Detect which cell encompasses the target text, then output its (X, Y) center coordinate. 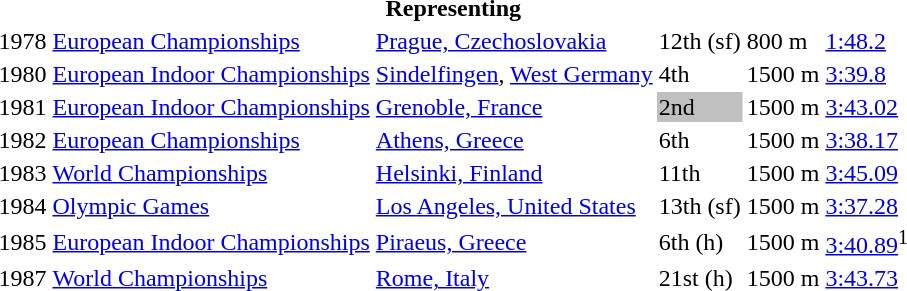
Los Angeles, United States (514, 206)
Olympic Games (211, 206)
4th (700, 74)
2nd (700, 107)
12th (sf) (700, 41)
Piraeus, Greece (514, 242)
6th (700, 140)
13th (sf) (700, 206)
Sindelfingen, West Germany (514, 74)
800 m (783, 41)
Prague, Czechoslovakia (514, 41)
11th (700, 173)
6th (h) (700, 242)
Athens, Greece (514, 140)
Helsinki, Finland (514, 173)
Grenoble, France (514, 107)
World Championships (211, 173)
